From the cell containing the given text, extract its center point as [x, y] coordinate. 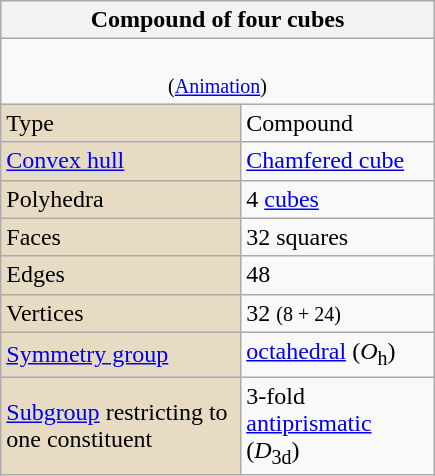
Polyhedra [121, 199]
Compound [338, 123]
octahedral (Oh) [338, 354]
3-fold antiprismatic (D3d) [338, 426]
Vertices [121, 313]
Faces [121, 237]
Symmetry group [121, 354]
Subgroup restricting to one constituent [121, 426]
Edges [121, 275]
32 squares [338, 237]
Chamfered cube [338, 161]
Compound of four cubes [218, 20]
48 [338, 275]
Type [121, 123]
(Animation) [218, 72]
32 (8 + 24) [338, 313]
Convex hull [121, 161]
4 cubes [338, 199]
